For the text-containing cell, return its midpoint in (x, y) coordinate format. 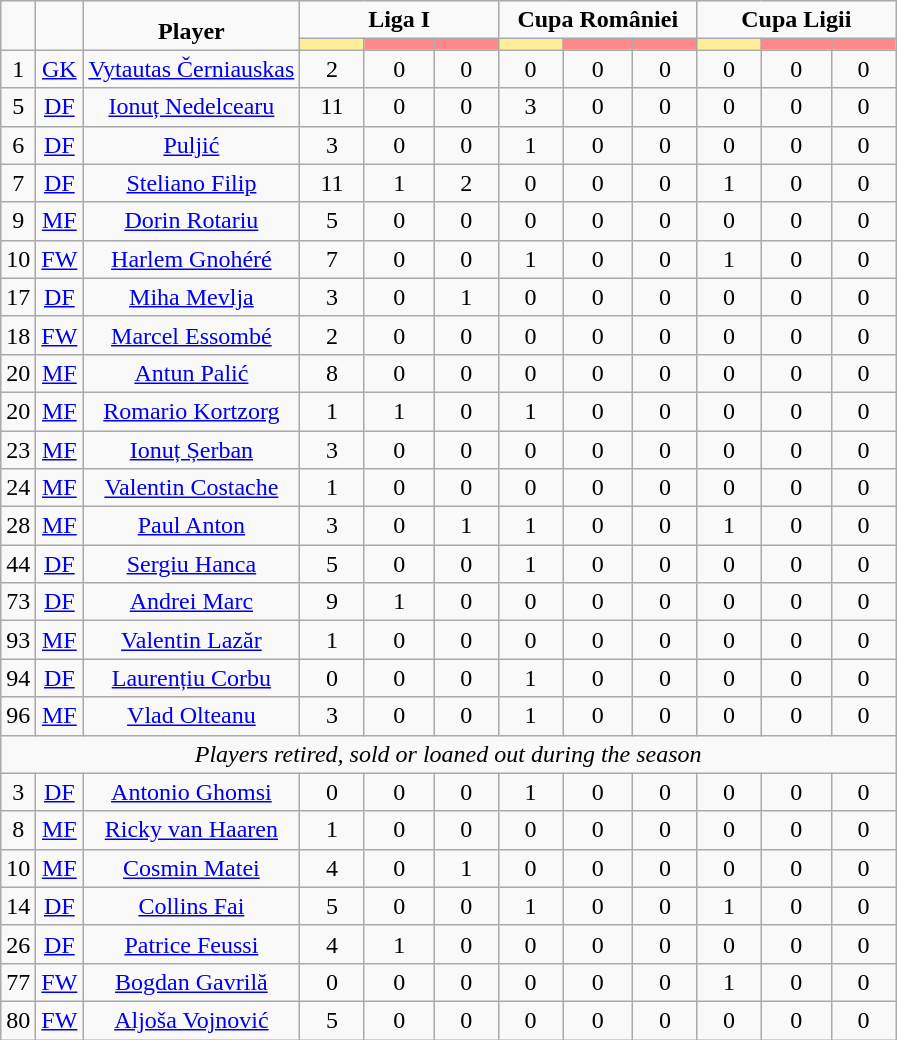
Andrei Marc (192, 602)
18 (18, 335)
Ricky van Haaren (192, 830)
14 (18, 906)
80 (18, 1020)
Collins Fai (192, 906)
GK (60, 69)
94 (18, 678)
Cupa Ligii (796, 20)
6 (18, 145)
Miha Mevlja (192, 297)
Antun Palić (192, 373)
28 (18, 526)
Paul Anton (192, 526)
Antonio Ghomsi (192, 792)
Dorin Rotariu (192, 221)
Puljić (192, 145)
23 (18, 449)
Vlad Olteanu (192, 716)
Ionuț Șerban (192, 449)
Cupa României (598, 20)
44 (18, 564)
Steliano Filip (192, 183)
Vytautas Černiauskas (192, 69)
Patrice Feussi (192, 944)
93 (18, 640)
Players retired, sold or loaned out during the season (448, 754)
Player (192, 26)
Valentin Lazăr (192, 640)
Valentin Costache (192, 488)
Aljoša Vojnović (192, 1020)
Marcel Essombé (192, 335)
Cosmin Matei (192, 868)
Liga I (400, 20)
Harlem Gnohéré (192, 259)
Romario Kortzorg (192, 411)
Bogdan Gavrilă (192, 982)
Laurențiu Corbu (192, 678)
24 (18, 488)
96 (18, 716)
26 (18, 944)
77 (18, 982)
Sergiu Hanca (192, 564)
73 (18, 602)
Ionuț Nedelcearu (192, 107)
17 (18, 297)
